Locate the cell with the specified text and output its (X, Y) center coordinate. 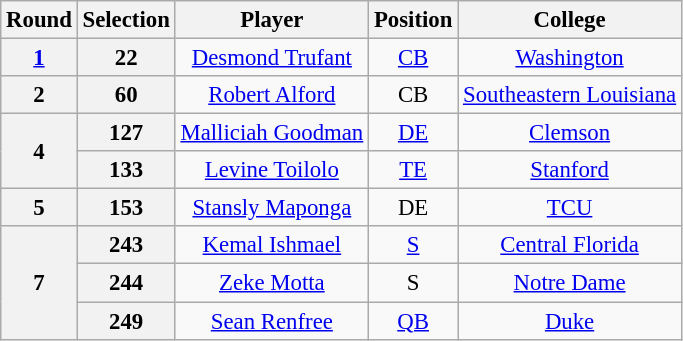
Sean Renfree (272, 321)
133 (126, 170)
7 (39, 282)
Notre Dame (570, 283)
Round (39, 20)
1 (39, 58)
Levine Toilolo (272, 170)
Malliciah Goodman (272, 133)
Kemal Ishmael (272, 245)
Duke (570, 321)
4 (39, 152)
Clemson (570, 133)
2 (39, 95)
243 (126, 245)
249 (126, 321)
Stanford (570, 170)
Stansly Maponga (272, 208)
Southeastern Louisiana (570, 95)
127 (126, 133)
Central Florida (570, 245)
Desmond Trufant (272, 58)
College (570, 20)
5 (39, 208)
Robert Alford (272, 95)
Zeke Motta (272, 283)
Player (272, 20)
22 (126, 58)
TCU (570, 208)
Washington (570, 58)
QB (414, 321)
60 (126, 95)
TE (414, 170)
244 (126, 283)
153 (126, 208)
Position (414, 20)
Selection (126, 20)
